From the cell containing the given text, extract its center point as (x, y) coordinate. 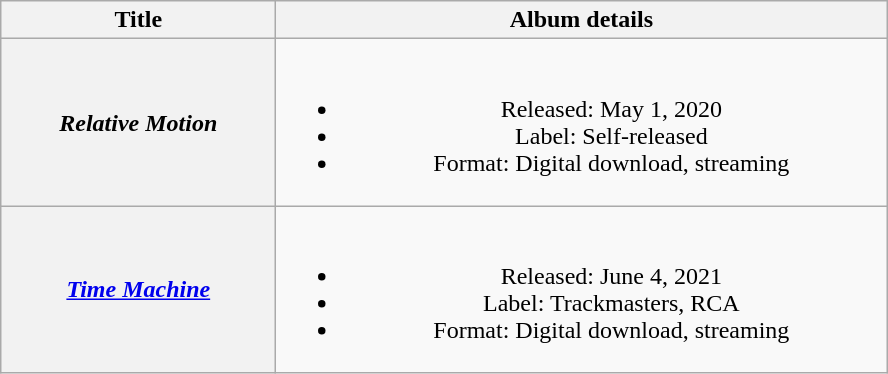
Title (138, 20)
Album details (582, 20)
Time Machine (138, 290)
Relative Motion (138, 122)
Released: June 4, 2021Label: Trackmasters, RCAFormat: Digital download, streaming (582, 290)
Released: May 1, 2020Label: Self-releasedFormat: Digital download, streaming (582, 122)
